Determine the [X, Y] coordinate at the center of the cell enclosing the given text.  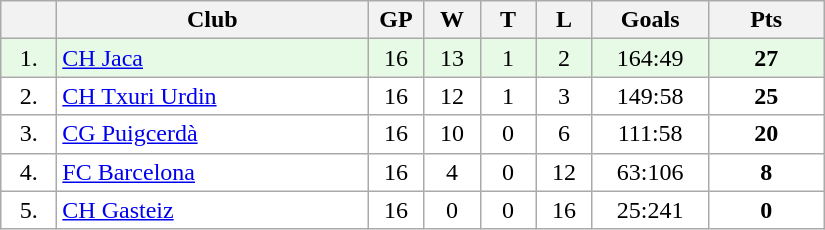
2 [564, 58]
W [452, 20]
27 [766, 58]
13 [452, 58]
L [564, 20]
Club [212, 20]
FC Barcelona [212, 172]
20 [766, 134]
164:49 [650, 58]
10 [452, 134]
2. [29, 96]
1. [29, 58]
CH Txuri Urdin [212, 96]
4 [452, 172]
149:58 [650, 96]
3. [29, 134]
T [508, 20]
25 [766, 96]
4. [29, 172]
CH Gasteiz [212, 210]
6 [564, 134]
Pts [766, 20]
CH Jaca [212, 58]
Goals [650, 20]
GP [396, 20]
25:241 [650, 210]
CG Puigcerdà [212, 134]
111:58 [650, 134]
3 [564, 96]
8 [766, 172]
5. [29, 210]
63:106 [650, 172]
